Capture the cell that displays the provided text and extract its (X, Y) central coordinate. 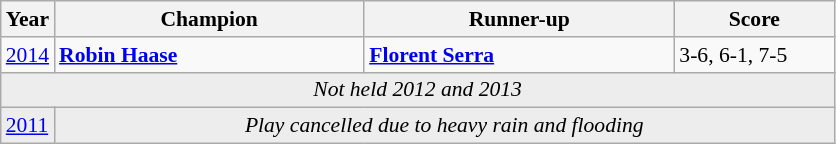
Runner-up (519, 19)
2014 (28, 55)
Score (754, 19)
2011 (28, 126)
Year (28, 19)
Florent Serra (519, 55)
Robin Haase (209, 55)
3-6, 6-1, 7-5 (754, 55)
Play cancelled due to heavy rain and flooding (444, 126)
Not held 2012 and 2013 (418, 90)
Champion (209, 19)
